Return the [x, y] coordinate for the center point of the cell that contains the specified text.  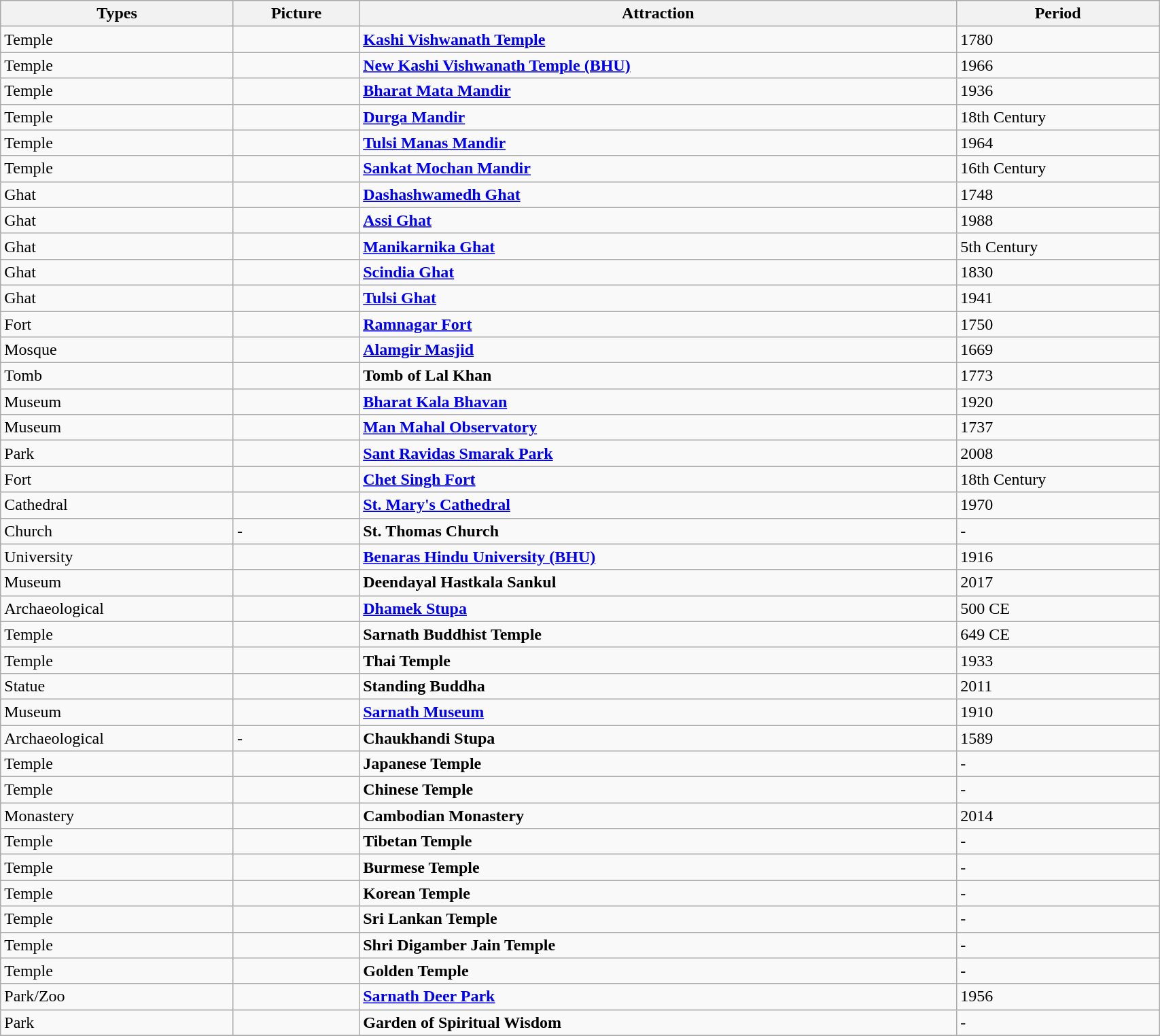
Manikarnika Ghat [658, 246]
1916 [1058, 557]
Tomb of Lal Khan [658, 376]
Sankat Mochan Mandir [658, 169]
Dashashwamedh Ghat [658, 194]
Burmese Temple [658, 867]
Sri Lankan Temple [658, 919]
St. Mary's Cathedral [658, 505]
1910 [1058, 712]
2011 [1058, 686]
Chinese Temple [658, 790]
5th Century [1058, 246]
Standing Buddha [658, 686]
New Kashi Vishwanath Temple (BHU) [658, 65]
Monastery [117, 816]
Park/Zoo [117, 997]
1748 [1058, 194]
University [117, 557]
1737 [1058, 428]
1773 [1058, 376]
Deendayal Hastkala Sankul [658, 583]
1933 [1058, 660]
1956 [1058, 997]
Tomb [117, 376]
1780 [1058, 39]
Church [117, 531]
Golden Temple [658, 971]
Dhamek Stupa [658, 608]
2008 [1058, 453]
Sarnath Deer Park [658, 997]
Types [117, 14]
1941 [1058, 298]
2017 [1058, 583]
1750 [1058, 324]
1964 [1058, 143]
Thai Temple [658, 660]
Sarnath Buddhist Temple [658, 634]
Scindia Ghat [658, 272]
1936 [1058, 91]
Cambodian Monastery [658, 816]
1920 [1058, 402]
2014 [1058, 816]
1970 [1058, 505]
16th Century [1058, 169]
Ramnagar Fort [658, 324]
Korean Temple [658, 893]
Tulsi Ghat [658, 298]
Chaukhandi Stupa [658, 738]
Chet Singh Fort [658, 479]
Man Mahal Observatory [658, 428]
Period [1058, 14]
1830 [1058, 272]
Garden of Spiritual Wisdom [658, 1022]
Cathedral [117, 505]
Japanese Temple [658, 764]
500 CE [1058, 608]
1669 [1058, 350]
St. Thomas Church [658, 531]
1988 [1058, 220]
1589 [1058, 738]
Statue [117, 686]
Kashi Vishwanath Temple [658, 39]
Alamgir Masjid [658, 350]
649 CE [1058, 634]
Attraction [658, 14]
Mosque [117, 350]
Tulsi Manas Mandir [658, 143]
Tibetan Temple [658, 842]
1966 [1058, 65]
Picture [296, 14]
Bharat Mata Mandir [658, 91]
Sant Ravidas Smarak Park [658, 453]
Benaras Hindu University (BHU) [658, 557]
Sarnath Museum [658, 712]
Assi Ghat [658, 220]
Shri Digamber Jain Temple [658, 945]
Durga Mandir [658, 117]
Bharat Kala Bhavan [658, 402]
